Output the (x, y) coordinate of the center of the cell containing the given text.  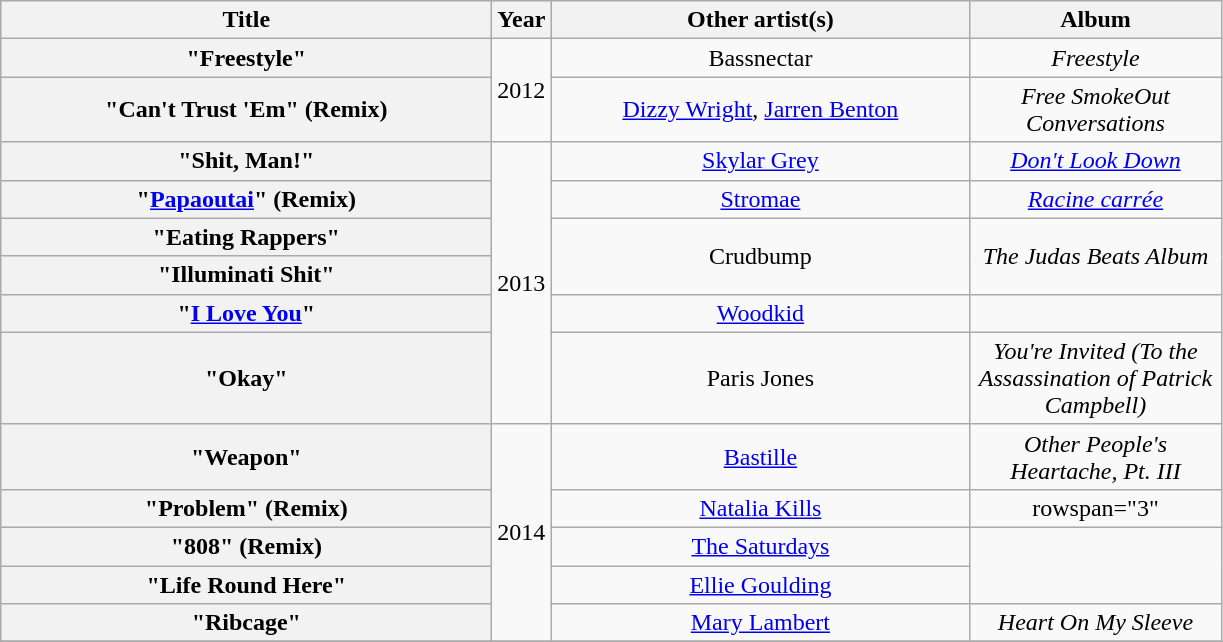
You're Invited (To the Assassination of Patrick Campbell) (1096, 378)
"Eating Rappers" (246, 237)
"Papaoutai" (Remix) (246, 199)
Heart On My Sleeve (1096, 623)
Mary Lambert (760, 623)
Racine carrée (1096, 199)
Crudbump (760, 256)
"Can't Trust 'Em" (Remix) (246, 110)
Dizzy Wright, Jarren Benton (760, 110)
"Illuminati Shit" (246, 275)
2013 (522, 283)
Skylar Grey (760, 161)
Album (1096, 20)
Bassnectar (760, 58)
"Life Round Here" (246, 585)
Title (246, 20)
Other artist(s) (760, 20)
"Okay" (246, 378)
"Ribcage" (246, 623)
"808" (Remix) (246, 546)
Natalia Kills (760, 508)
"I Love You" (246, 313)
Woodkid (760, 313)
"Weapon" (246, 456)
Ellie Goulding (760, 585)
2012 (522, 90)
Freestyle (1096, 58)
"Problem" (Remix) (246, 508)
The Saturdays (760, 546)
Other People's Heartache, Pt. III (1096, 456)
"Shit, Man!" (246, 161)
Stromae (760, 199)
Year (522, 20)
The Judas Beats Album (1096, 256)
"Freestyle" (246, 58)
Bastille (760, 456)
Paris Jones (760, 378)
rowspan="3" (1096, 508)
2014 (522, 532)
Don't Look Down (1096, 161)
Free SmokeOut Conversations (1096, 110)
